Return the (x, y) coordinate for the center point of the cell that contains the specified text.  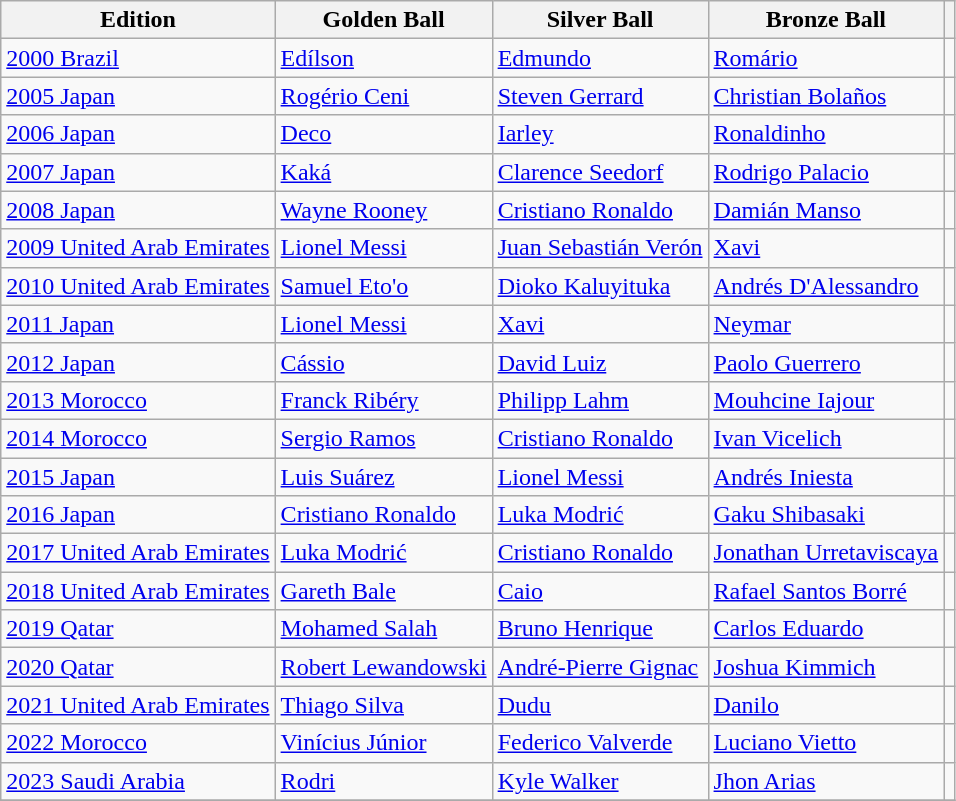
Kaká (384, 172)
Neymar (826, 324)
Andrés D'Alessandro (826, 286)
Kyle Walker (600, 781)
Juan Sebastián Verón (600, 248)
Golden Ball (384, 20)
Rodri (384, 781)
2008 Japan (138, 210)
André-Pierre Gignac (600, 667)
2012 Japan (138, 362)
Ronaldinho (826, 134)
2007 Japan (138, 172)
2020 Qatar (138, 667)
Romário (826, 58)
Mohamed Salah (384, 629)
2005 Japan (138, 96)
Andrés Iniesta (826, 477)
Wayne Rooney (384, 210)
2009 United Arab Emirates (138, 248)
Bronze Ball (826, 20)
Caio (600, 591)
2014 Morocco (138, 438)
Dudu (600, 705)
2016 Japan (138, 515)
Rodrigo Palacio (826, 172)
David Luiz (600, 362)
Sergio Ramos (384, 438)
Deco (384, 134)
Cássio (384, 362)
Iarley (600, 134)
Danilo (826, 705)
Mouhcine Iajour (826, 400)
Gaku Shibasaki (826, 515)
Silver Ball (600, 20)
Franck Ribéry (384, 400)
2017 United Arab Emirates (138, 553)
2021 United Arab Emirates (138, 705)
Vinícius Júnior (384, 743)
2022 Morocco (138, 743)
2000 Brazil (138, 58)
2018 United Arab Emirates (138, 591)
Jhon Arias (826, 781)
Luciano Vietto (826, 743)
Paolo Guerrero (826, 362)
Steven Gerrard (600, 96)
Thiago Silva (384, 705)
Clarence Seedorf (600, 172)
2006 Japan (138, 134)
Damián Manso (826, 210)
2019 Qatar (138, 629)
Federico Valverde (600, 743)
Edition (138, 20)
Carlos Eduardo (826, 629)
Dioko Kaluyituka (600, 286)
Rogério Ceni (384, 96)
Christian Bolaños (826, 96)
2015 Japan (138, 477)
Gareth Bale (384, 591)
Ivan Vicelich (826, 438)
2023 Saudi Arabia (138, 781)
Edílson (384, 58)
2011 Japan (138, 324)
Philipp Lahm (600, 400)
Luis Suárez (384, 477)
Joshua Kimmich (826, 667)
Robert Lewandowski (384, 667)
Jonathan Urretaviscaya (826, 553)
2013 Morocco (138, 400)
Samuel Eto'o (384, 286)
Bruno Henrique (600, 629)
2010 United Arab Emirates (138, 286)
Edmundo (600, 58)
Rafael Santos Borré (826, 591)
